For the text-containing cell, return its midpoint in (x, y) coordinate format. 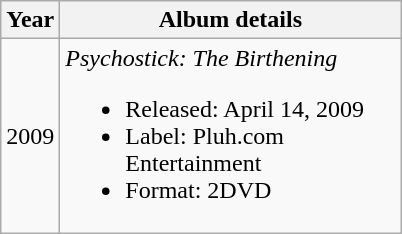
Album details (230, 20)
Psychostick: The BirtheningReleased: April 14, 2009Label: Pluh.com EntertainmentFormat: 2DVD (230, 136)
2009 (30, 136)
Year (30, 20)
